Scan for the cell matching the given text and deliver its [x, y] coordinate at center. 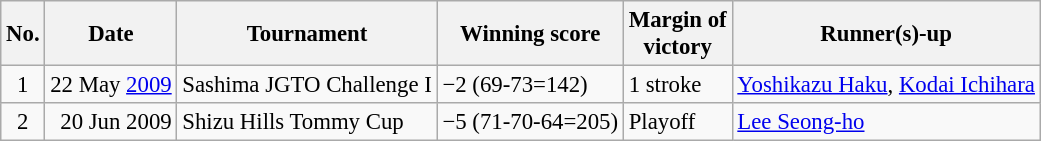
Winning score [530, 34]
Margin ofvictory [678, 34]
1 [23, 85]
−5 (71-70-64=205) [530, 122]
2 [23, 122]
Tournament [307, 34]
Sashima JGTO Challenge I [307, 85]
1 stroke [678, 85]
Yoshikazu Haku, Kodai Ichihara [886, 85]
Playoff [678, 122]
−2 (69-73=142) [530, 85]
No. [23, 34]
Shizu Hills Tommy Cup [307, 122]
Runner(s)-up [886, 34]
22 May 2009 [111, 85]
Date [111, 34]
Lee Seong-ho [886, 122]
20 Jun 2009 [111, 122]
